From the cell containing the given text, extract its center point as [X, Y] coordinate. 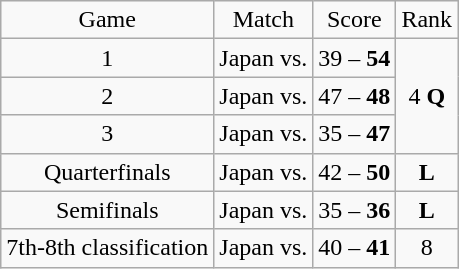
Semifinals [108, 210]
47 – 48 [354, 96]
Game [108, 20]
8 [427, 248]
Score [354, 20]
Match [264, 20]
39 – 54 [354, 58]
1 [108, 58]
4 Q [427, 96]
7th-8th classification [108, 248]
Rank [427, 20]
Quarterfinals [108, 172]
42 – 50 [354, 172]
40 – 41 [354, 248]
2 [108, 96]
35 – 36 [354, 210]
3 [108, 134]
35 – 47 [354, 134]
